Extract the [x, y] coordinate from the center of the cell holding the provided text.  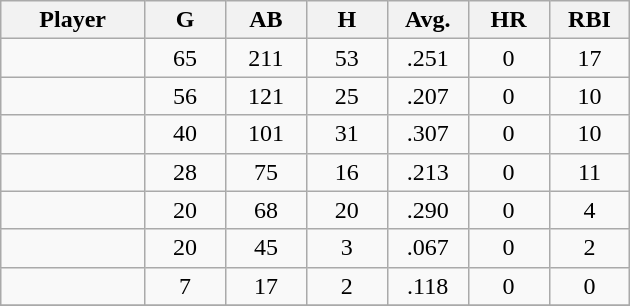
HR [508, 20]
Avg. [428, 20]
40 [186, 134]
G [186, 20]
25 [346, 96]
AB [266, 20]
45 [266, 248]
.251 [428, 58]
.067 [428, 248]
56 [186, 96]
28 [186, 172]
121 [266, 96]
68 [266, 210]
65 [186, 58]
16 [346, 172]
RBI [590, 20]
7 [186, 286]
.307 [428, 134]
4 [590, 210]
H [346, 20]
211 [266, 58]
75 [266, 172]
3 [346, 248]
11 [590, 172]
53 [346, 58]
101 [266, 134]
.207 [428, 96]
.118 [428, 286]
.290 [428, 210]
.213 [428, 172]
Player [73, 20]
31 [346, 134]
